Pinpoint the cell where the given text exists, returning its [X, Y] midpoint coordinate. 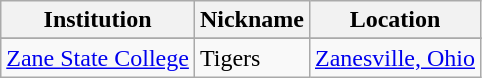
Nickname [252, 20]
Tigers [252, 58]
Location [394, 20]
Zanesville, Ohio [394, 58]
Zane State College [98, 58]
Institution [98, 20]
